Locate the cell with the specified text and output its [x, y] center coordinate. 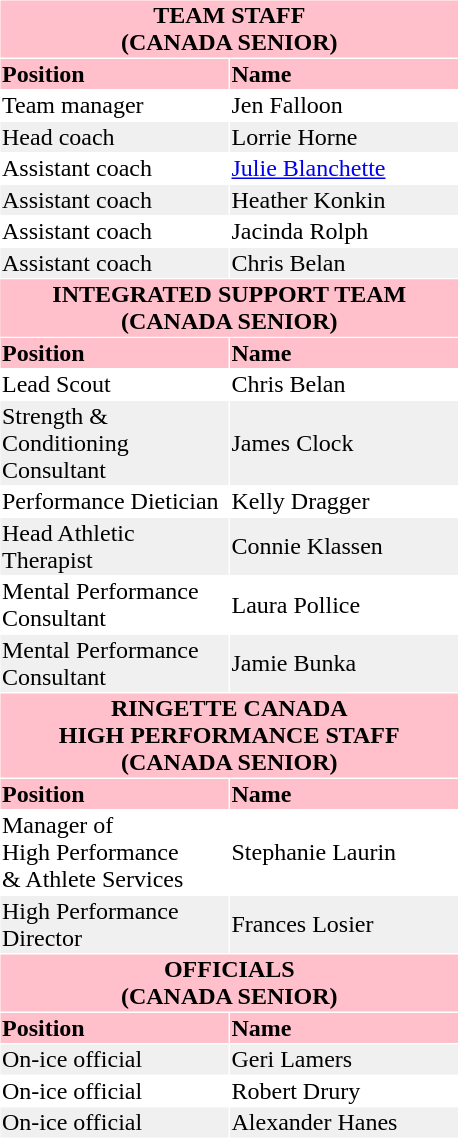
Laura Pollice [344, 604]
Heather Konkin [344, 200]
TEAM STAFF(CANADA SENIOR) [229, 28]
Strength & Conditioning Consultant [114, 443]
Kelly Dragger [344, 501]
James Clock [344, 443]
Performance Dietician [114, 501]
Manager ofHigh Performance& Athlete Services [114, 852]
Alexander Hanes [344, 1123]
Lorrie Horne [344, 137]
Head Athletic Therapist [114, 546]
Connie Klassen [344, 546]
Jen Falloon [344, 105]
INTEGRATED SUPPORT TEAM(CANADA SENIOR) [229, 308]
OFFICIALS(CANADA SENIOR) [229, 982]
Geri Lamers [344, 1059]
RINGETTE CANADAHIGH PERFORMANCE STAFF(CANADA SENIOR) [229, 736]
Robert Drury [344, 1091]
Stephanie Laurin [344, 852]
Head coach [114, 137]
Julie Blanchette [344, 169]
Jamie Bunka [344, 664]
Lead Scout [114, 385]
Jacinda Rolph [344, 231]
High PerformanceDirector [114, 924]
Frances Losier [344, 924]
Team manager [114, 105]
